Capture the cell that displays the provided text and extract its (x, y) central coordinate. 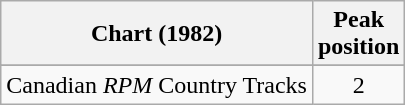
2 (358, 85)
Canadian RPM Country Tracks (157, 85)
Peakposition (358, 34)
Chart (1982) (157, 34)
